Pinpoint the cell where the given text exists, returning its [X, Y] midpoint coordinate. 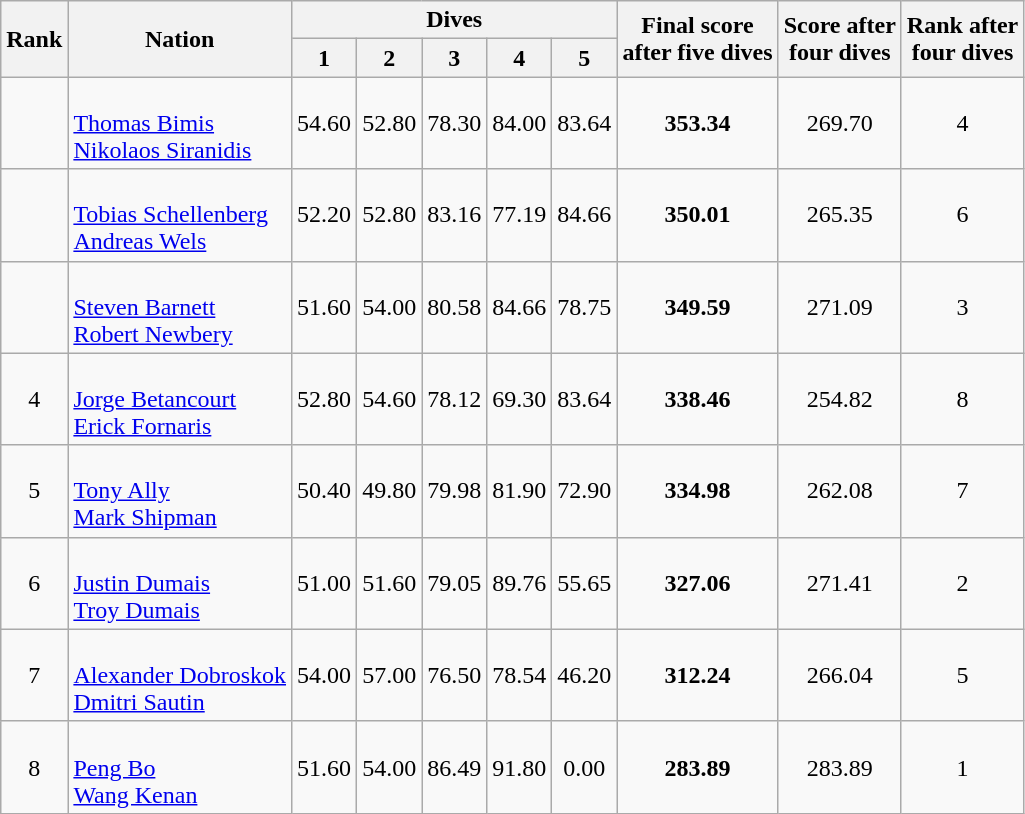
349.59 [698, 307]
338.46 [698, 399]
262.08 [840, 491]
271.09 [840, 307]
Rank [34, 39]
84.00 [520, 123]
271.41 [840, 583]
79.98 [454, 491]
350.01 [698, 215]
72.90 [584, 491]
81.90 [520, 491]
78.75 [584, 307]
Thomas Bimis Nikolaos Siranidis [180, 123]
Rank afterfour dives [962, 39]
49.80 [390, 491]
79.05 [454, 583]
Final scoreafter five dives [698, 39]
86.49 [454, 767]
77.19 [520, 215]
Score afterfour dives [840, 39]
78.30 [454, 123]
52.20 [324, 215]
76.50 [454, 675]
55.65 [584, 583]
334.98 [698, 491]
353.34 [698, 123]
Jorge Betancourt Erick Fornaris [180, 399]
Dives [454, 20]
83.16 [454, 215]
57.00 [390, 675]
51.00 [324, 583]
269.70 [840, 123]
80.58 [454, 307]
Tobias Schellenberg Andreas Wels [180, 215]
Alexander Dobroskok Dmitri Sautin [180, 675]
Nation [180, 39]
50.40 [324, 491]
89.76 [520, 583]
46.20 [584, 675]
Tony Ally Mark Shipman [180, 491]
312.24 [698, 675]
Justin Dumais Troy Dumais [180, 583]
265.35 [840, 215]
Steven Barnett Robert Newbery [180, 307]
254.82 [840, 399]
69.30 [520, 399]
0.00 [584, 767]
Peng Bo Wang Kenan [180, 767]
91.80 [520, 767]
78.12 [454, 399]
266.04 [840, 675]
327.06 [698, 583]
78.54 [520, 675]
